Return (X, Y) of the center of cell containing provided text 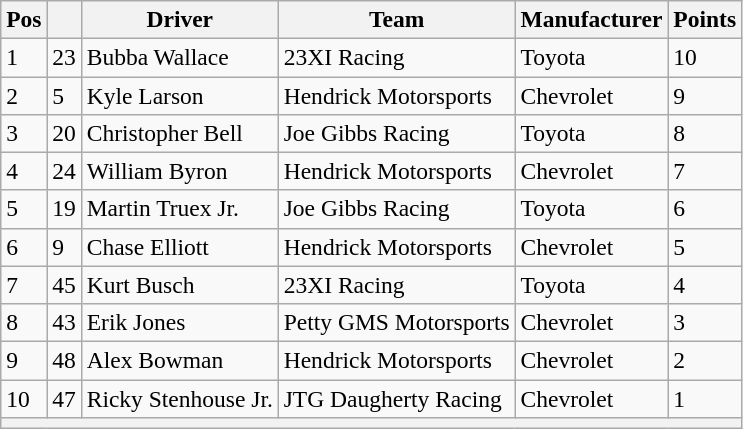
23 (64, 57)
48 (64, 360)
Christopher Bell (180, 133)
47 (64, 398)
Petty GMS Motorsports (396, 322)
20 (64, 133)
Erik Jones (180, 322)
45 (64, 285)
JTG Daugherty Racing (396, 398)
Kyle Larson (180, 95)
24 (64, 171)
Bubba Wallace (180, 57)
Manufacturer (592, 19)
Pos (24, 19)
Alex Bowman (180, 360)
Points (705, 19)
Chase Elliott (180, 247)
43 (64, 322)
William Byron (180, 171)
Kurt Busch (180, 285)
Ricky Stenhouse Jr. (180, 398)
Martin Truex Jr. (180, 209)
Driver (180, 19)
Team (396, 19)
19 (64, 209)
